Provide the [X, Y] coordinate of the cell's center where the given text is located.  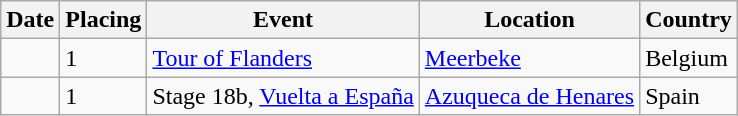
Azuqueca de Henares [529, 96]
Date [30, 20]
Placing [104, 20]
Stage 18b, Vuelta a España [283, 96]
Tour of Flanders [283, 58]
Belgium [689, 58]
Meerbeke [529, 58]
Spain [689, 96]
Event [283, 20]
Country [689, 20]
Location [529, 20]
